Find where the given text appears and provide that cell's center as [x, y] coordinate. 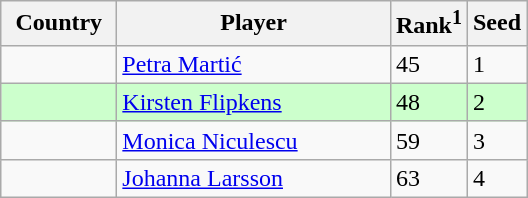
Johanna Larsson [254, 178]
4 [496, 178]
Rank1 [428, 24]
1 [496, 64]
Country [59, 24]
2 [496, 102]
59 [428, 140]
Player [254, 24]
45 [428, 64]
3 [496, 140]
63 [428, 178]
48 [428, 102]
Monica Niculescu [254, 140]
Seed [496, 24]
Kirsten Flipkens [254, 102]
Petra Martić [254, 64]
